Provide the (x, y) coordinate of the cell's center where the given text is located.  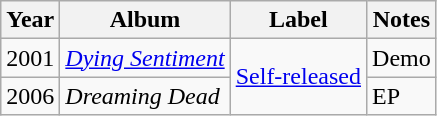
Demo (402, 58)
2001 (30, 58)
Label (298, 20)
Album (145, 20)
2006 (30, 96)
Dreaming Dead (145, 96)
Self-released (298, 77)
EP (402, 96)
Year (30, 20)
Dying Sentiment (145, 58)
Notes (402, 20)
